Detect which cell encompasses the target text, then output its [X, Y] center coordinate. 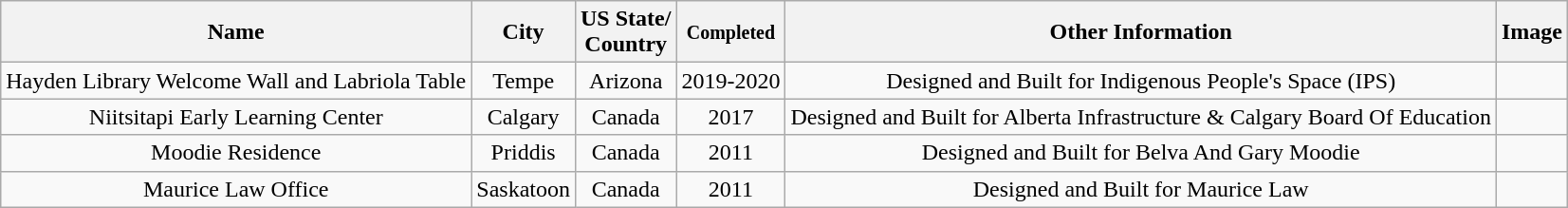
Arizona [625, 81]
Priddis [524, 153]
Saskatoon [524, 189]
Completed [730, 32]
Moodie Residence [236, 153]
Hayden Library Welcome Wall and Labriola Table [236, 81]
Image [1531, 32]
US State/Country [625, 32]
Niitsitapi Early Learning Center [236, 117]
Designed and Built for Maurice Law [1141, 189]
Name [236, 32]
City [524, 32]
Designed and Built for Alberta Infrastructure & Calgary Board Of Education [1141, 117]
Calgary [524, 117]
Tempe [524, 81]
Other Information [1141, 32]
2019-2020 [730, 81]
Maurice Law Office [236, 189]
Designed and Built for Indigenous People's Space (IPS) [1141, 81]
Designed and Built for Belva And Gary Moodie [1141, 153]
2017 [730, 117]
